Identify which cell holds the provided text, then report its (X, Y) central coordinate. 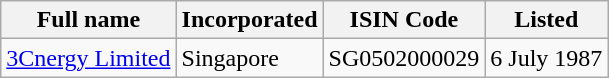
Full name (88, 20)
3Cnergy Limited (88, 58)
Singapore (250, 58)
Incorporated (250, 20)
ISIN Code (404, 20)
SG0502000029 (404, 58)
6 July 1987 (546, 58)
Listed (546, 20)
